Provide the [x, y] coordinate of the cell's center where the given text is located.  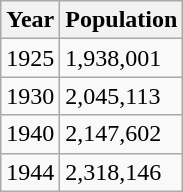
1925 [30, 58]
1940 [30, 134]
Year [30, 20]
2,318,146 [122, 172]
2,147,602 [122, 134]
1,938,001 [122, 58]
2,045,113 [122, 96]
1930 [30, 96]
1944 [30, 172]
Population [122, 20]
